Scan for the cell matching the given text and deliver its [x, y] coordinate at center. 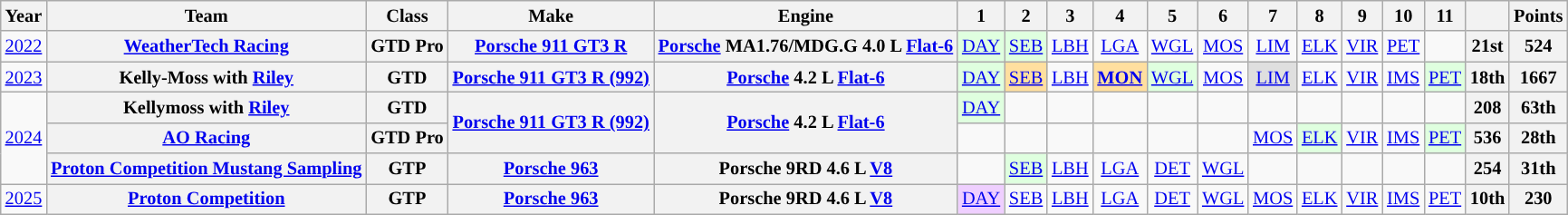
5 [1172, 15]
8 [1319, 15]
3 [1070, 15]
536 [1487, 138]
31th [1538, 169]
9 [1362, 15]
Proton Competition Mustang Sampling [207, 169]
1 [981, 15]
WeatherTech Racing [207, 46]
MON [1121, 77]
28th [1538, 138]
Engine [806, 15]
Year [24, 15]
10 [1403, 15]
2022 [24, 46]
254 [1487, 169]
Make [551, 15]
Kelly-Moss with Riley [207, 77]
18th [1487, 77]
230 [1538, 199]
63th [1538, 107]
Proton Competition [207, 199]
Points [1538, 15]
2 [1025, 15]
2024 [24, 138]
2023 [24, 77]
6 [1223, 15]
Porsche MA1.76/MDG.G 4.0 L Flat-6 [806, 46]
524 [1538, 46]
10th [1487, 199]
11 [1445, 15]
Porsche 911 GT3 R [551, 46]
208 [1487, 107]
2025 [24, 199]
Class [407, 15]
4 [1121, 15]
AO Racing [207, 138]
Team [207, 15]
7 [1273, 15]
Kellymoss with Riley [207, 107]
21st [1487, 46]
1667 [1538, 77]
